Locate the cell with the specified text and output its [x, y] center coordinate. 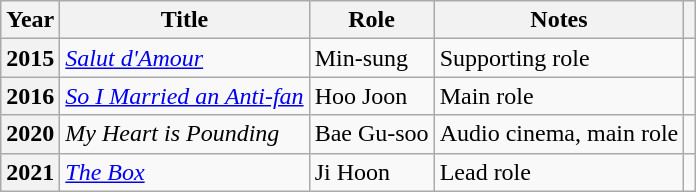
Supporting role [559, 58]
Bae Gu-soo [372, 134]
My Heart is Pounding [184, 134]
Salut d'Amour [184, 58]
Main role [559, 96]
2016 [30, 96]
Year [30, 20]
2015 [30, 58]
So I Married an Anti-fan [184, 96]
Hoo Joon [372, 96]
Title [184, 20]
2020 [30, 134]
Min-sung [372, 58]
Notes [559, 20]
Ji Hoon [372, 172]
The Box [184, 172]
Lead role [559, 172]
2021 [30, 172]
Audio cinema, main role [559, 134]
Role [372, 20]
